Provide the (X, Y) coordinate of the cell's center where the given text is located.  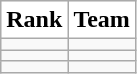
Team (102, 20)
Rank (34, 20)
